For the text-containing cell, return its midpoint in (x, y) coordinate format. 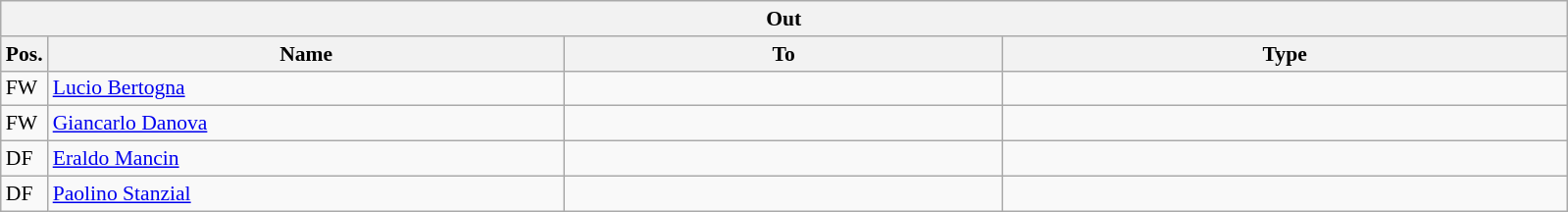
Pos. (25, 54)
Paolino Stanzial (306, 193)
Out (784, 19)
Eraldo Mancin (306, 159)
Name (306, 54)
Lucio Bertogna (306, 88)
To (784, 54)
Type (1285, 54)
Giancarlo Danova (306, 124)
